Scan for the cell matching the given text and deliver its [x, y] coordinate at center. 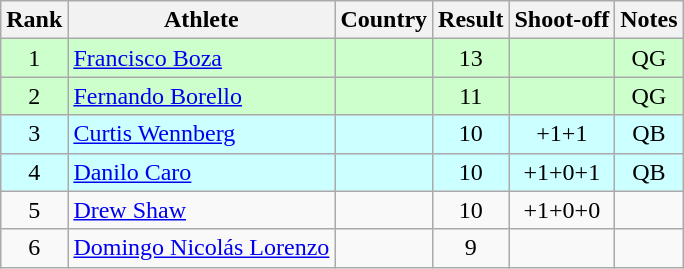
1 [34, 58]
Notes [649, 20]
3 [34, 134]
Fernando Borello [202, 96]
6 [34, 248]
Result [471, 20]
Curtis Wennberg [202, 134]
+1+1 [562, 134]
Domingo Nicolás Lorenzo [202, 248]
11 [471, 96]
13 [471, 58]
5 [34, 210]
Rank [34, 20]
+1+0+1 [562, 172]
Athlete [202, 20]
+1+0+0 [562, 210]
Shoot-off [562, 20]
4 [34, 172]
Francisco Boza [202, 58]
9 [471, 248]
Drew Shaw [202, 210]
Danilo Caro [202, 172]
Country [384, 20]
2 [34, 96]
